Identify which cell holds the provided text, then report its (X, Y) central coordinate. 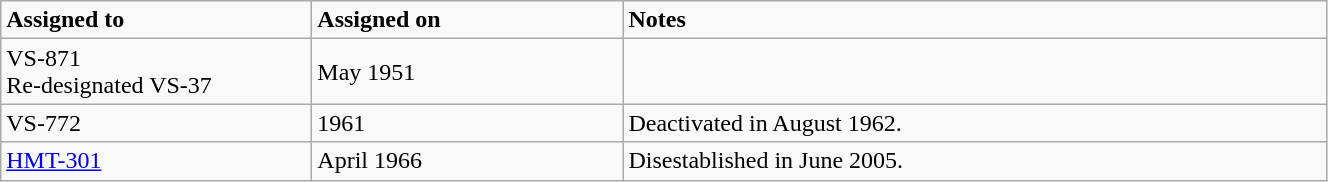
Notes (975, 20)
HMT-301 (156, 161)
1961 (468, 123)
Deactivated in August 1962. (975, 123)
Assigned to (156, 20)
Assigned on (468, 20)
May 1951 (468, 72)
Disestablished in June 2005. (975, 161)
April 1966 (468, 161)
VS-772 (156, 123)
VS-871Re-designated VS-37 (156, 72)
